Return [X, Y] of the center of cell containing provided text 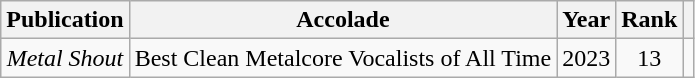
Publication [65, 20]
2023 [586, 58]
Best Clean Metalcore Vocalists of All Time [343, 58]
13 [650, 58]
Accolade [343, 20]
Rank [650, 20]
Metal Shout [65, 58]
Year [586, 20]
